Detect which cell encompasses the target text, then output its (X, Y) center coordinate. 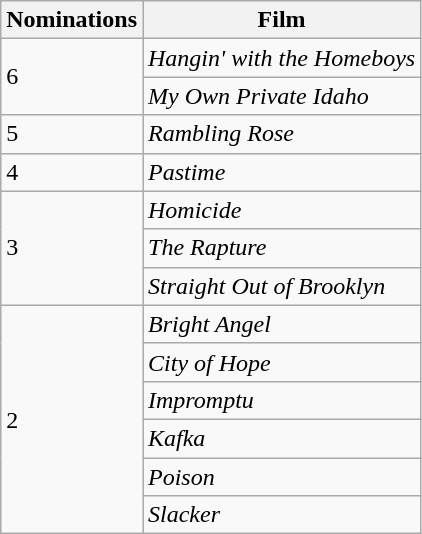
City of Hope (281, 362)
Homicide (281, 210)
Poison (281, 477)
Bright Angel (281, 324)
My Own Private Idaho (281, 96)
Hangin' with the Homeboys (281, 58)
Nominations (72, 20)
Slacker (281, 515)
Impromptu (281, 400)
Straight Out of Brooklyn (281, 286)
Rambling Rose (281, 134)
5 (72, 134)
4 (72, 172)
2 (72, 419)
6 (72, 77)
Film (281, 20)
The Rapture (281, 248)
Kafka (281, 438)
Pastime (281, 172)
3 (72, 248)
